Provide the (x, y) coordinate of the cell's center where the given text is located.  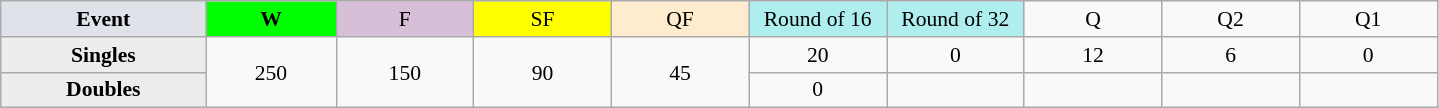
Round of 32 (955, 19)
12 (1093, 55)
Doubles (104, 90)
250 (271, 72)
QF (680, 19)
Q2 (1231, 19)
Event (104, 19)
45 (680, 72)
Q1 (1368, 19)
F (405, 19)
Singles (104, 55)
SF (543, 19)
150 (405, 72)
20 (818, 55)
W (271, 19)
90 (543, 72)
6 (1231, 55)
Round of 16 (818, 19)
Q (1093, 19)
